Return the [X, Y] coordinate for the center point of the cell that contains the specified text.  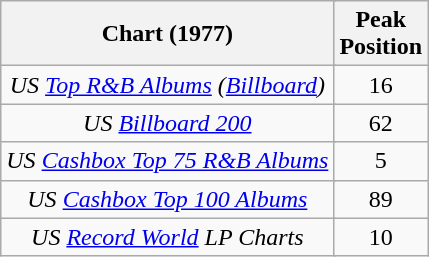
PeakPosition [381, 34]
US Cashbox Top 100 Albums [168, 199]
US Billboard 200 [168, 123]
US Top R&B Albums (Billboard) [168, 85]
89 [381, 199]
US Cashbox Top 75 R&B Albums [168, 161]
5 [381, 161]
Chart (1977) [168, 34]
10 [381, 237]
US Record World LP Charts [168, 237]
16 [381, 85]
62 [381, 123]
